Provide the (x, y) coordinate of the cell's center where the given text is located.  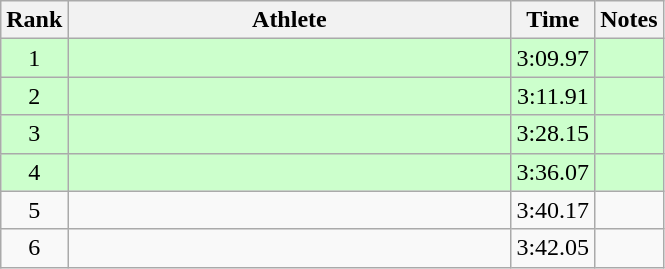
3:36.07 (553, 172)
6 (34, 248)
3:09.97 (553, 58)
3:11.91 (553, 96)
3:42.05 (553, 248)
3 (34, 134)
Time (553, 20)
3:40.17 (553, 210)
Athlete (290, 20)
3:28.15 (553, 134)
Notes (629, 20)
5 (34, 210)
4 (34, 172)
1 (34, 58)
2 (34, 96)
Rank (34, 20)
